Search for the cell housing the specified text and yield its (x, y) center coordinate. 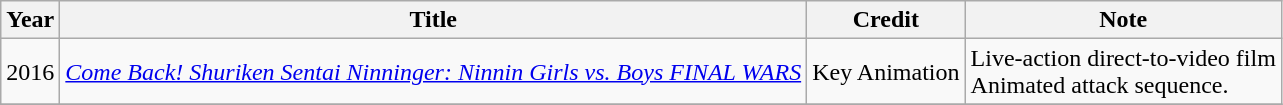
Key Animation (886, 72)
Year (30, 20)
Title (434, 20)
Credit (886, 20)
Live-action direct-to-video filmAnimated attack sequence. (1123, 72)
Come Back! Shuriken Sentai Ninninger: Ninnin Girls vs. Boys FINAL WARS (434, 72)
2016 (30, 72)
Note (1123, 20)
